Determine the [X, Y] coordinate at the center of the cell enclosing the given text.  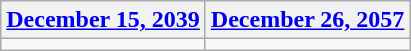
December 15, 2039 [104, 20]
December 26, 2057 [308, 20]
